Scan for the cell matching the given text and deliver its (X, Y) coordinate at center. 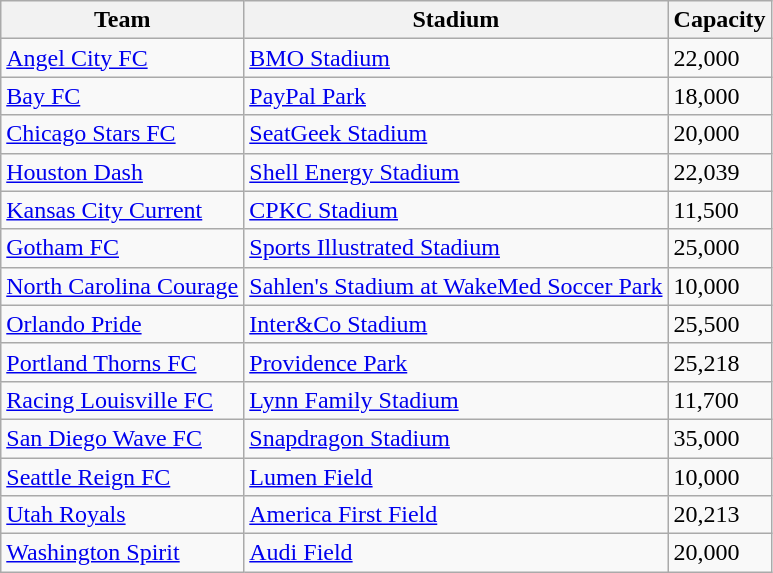
Orlando Pride (122, 324)
Washington Spirit (122, 553)
25,500 (720, 324)
Lynn Family Stadium (456, 400)
Sports Illustrated Stadium (456, 248)
Audi Field (456, 553)
Shell Energy Stadium (456, 172)
CPKC Stadium (456, 210)
Bay FC (122, 96)
Houston Dash (122, 172)
Portland Thorns FC (122, 362)
Inter&Co Stadium (456, 324)
Kansas City Current (122, 210)
San Diego Wave FC (122, 438)
Utah Royals (122, 515)
25,218 (720, 362)
Team (122, 20)
Racing Louisville FC (122, 400)
BMO Stadium (456, 58)
America First Field (456, 515)
SeatGeek Stadium (456, 134)
22,000 (720, 58)
11,500 (720, 210)
Angel City FC (122, 58)
35,000 (720, 438)
22,039 (720, 172)
18,000 (720, 96)
Snapdragon Stadium (456, 438)
20,213 (720, 515)
25,000 (720, 248)
Lumen Field (456, 477)
Seattle Reign FC (122, 477)
11,700 (720, 400)
Sahlen's Stadium at WakeMed Soccer Park (456, 286)
Chicago Stars FC (122, 134)
PayPal Park (456, 96)
Gotham FC (122, 248)
North Carolina Courage (122, 286)
Capacity (720, 20)
Stadium (456, 20)
Providence Park (456, 362)
